Determine the [x, y] coordinate at the center of the cell enclosing the given text.  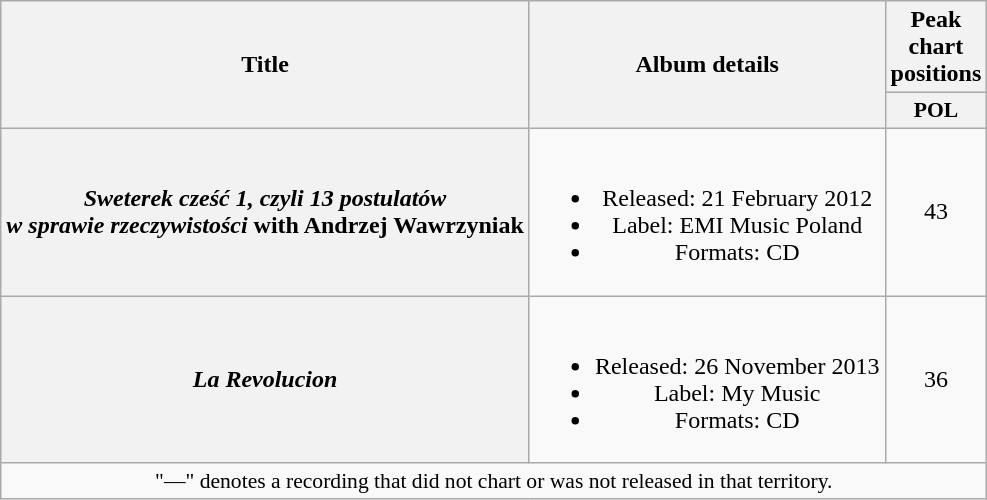
POL [936, 111]
Title [266, 65]
43 [936, 212]
Sweterek cześć 1, czyli 13 postulatóww sprawie rzeczywistości with Andrzej Wawrzyniak [266, 212]
Released: 26 November 2013Label: My MusicFormats: CD [707, 380]
Album details [707, 65]
"—" denotes a recording that did not chart or was not released in that territory. [494, 481]
Peak chart positions [936, 47]
36 [936, 380]
La Revolucion [266, 380]
Released: 21 February 2012Label: EMI Music PolandFormats: CD [707, 212]
